Find where the given text appears and provide that cell's center as [x, y] coordinate. 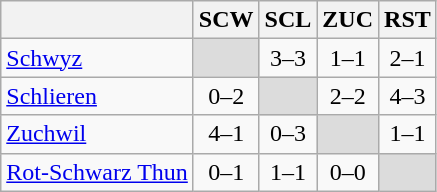
SCL [288, 20]
0–0 [348, 172]
Schwyz [98, 58]
0–1 [226, 172]
2–2 [348, 96]
Rot-Schwarz Thun [98, 172]
0–3 [288, 134]
Schlieren [98, 96]
SCW [226, 20]
3–3 [288, 58]
2–1 [408, 58]
Zuchwil [98, 134]
4–1 [226, 134]
ZUC [348, 20]
0–2 [226, 96]
4–3 [408, 96]
RST [408, 20]
